Output the (X, Y) coordinate of the center of the cell containing the given text.  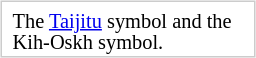
The Taijitu symbol and the Kih-Oskh symbol. (128, 32)
